Identify which cell holds the provided text, then report its [x, y] central coordinate. 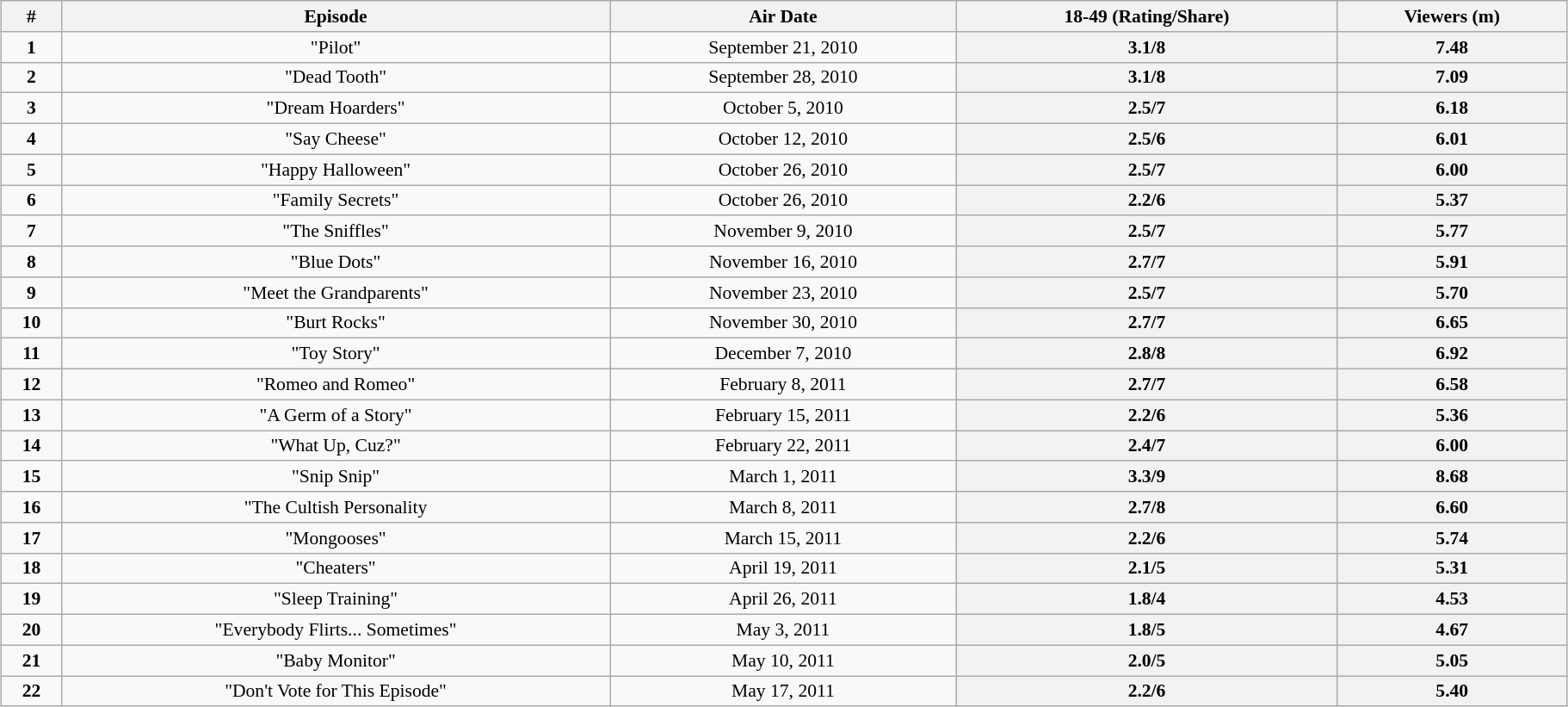
6.18 [1452, 109]
Episode [336, 16]
22 [31, 691]
"What Up, Cuz?" [336, 446]
6.01 [1452, 140]
4.67 [1452, 630]
September 21, 2010 [783, 47]
"The Cultish Personality [336, 507]
4 [31, 140]
May 17, 2011 [783, 691]
April 19, 2011 [783, 568]
March 8, 2011 [783, 507]
4.53 [1452, 599]
"Cheaters" [336, 568]
October 5, 2010 [783, 109]
"Mongooses" [336, 538]
"Happy Halloween" [336, 170]
1.8/4 [1146, 599]
"Family Secrets" [336, 201]
"The Sniffles" [336, 232]
"Meet the Grandparents" [336, 293]
"Toy Story" [336, 354]
2.7/8 [1146, 507]
5.91 [1452, 262]
February 8, 2011 [783, 385]
1 [31, 47]
15 [31, 477]
February 22, 2011 [783, 446]
"Romeo and Romeo" [336, 385]
"Dream Hoarders" [336, 109]
7.09 [1452, 78]
3 [31, 109]
20 [31, 630]
# [31, 16]
10 [31, 323]
March 1, 2011 [783, 477]
5.05 [1452, 660]
Viewers (m) [1452, 16]
December 7, 2010 [783, 354]
7 [31, 232]
"Say Cheese" [336, 140]
13 [31, 415]
"Blue Dots" [336, 262]
2.1/5 [1146, 568]
February 15, 2011 [783, 415]
3.3/9 [1146, 477]
November 16, 2010 [783, 262]
6 [31, 201]
May 3, 2011 [783, 630]
March 15, 2011 [783, 538]
2.4/7 [1146, 446]
6.92 [1452, 354]
6.60 [1452, 507]
17 [31, 538]
5.37 [1452, 201]
2.5/6 [1146, 140]
8 [31, 262]
April 26, 2011 [783, 599]
5.40 [1452, 691]
6.58 [1452, 385]
"Burt Rocks" [336, 323]
"A Germ of a Story" [336, 415]
11 [31, 354]
5.70 [1452, 293]
18-49 (Rating/Share) [1146, 16]
"Everybody Flirts... Sometimes" [336, 630]
May 10, 2011 [783, 660]
Air Date [783, 16]
7.48 [1452, 47]
19 [31, 599]
November 30, 2010 [783, 323]
5.31 [1452, 568]
"Sleep Training" [336, 599]
14 [31, 446]
2.0/5 [1146, 660]
9 [31, 293]
5.36 [1452, 415]
"Snip Snip" [336, 477]
5 [31, 170]
"Pilot" [336, 47]
"Dead Tooth" [336, 78]
October 12, 2010 [783, 140]
6.65 [1452, 323]
5.74 [1452, 538]
"Don't Vote for This Episode" [336, 691]
1.8/5 [1146, 630]
5.77 [1452, 232]
November 9, 2010 [783, 232]
16 [31, 507]
"Baby Monitor" [336, 660]
2.8/8 [1146, 354]
November 23, 2010 [783, 293]
September 28, 2010 [783, 78]
21 [31, 660]
18 [31, 568]
2 [31, 78]
12 [31, 385]
8.68 [1452, 477]
